Pinpoint the cell where the given text exists, returning its [x, y] midpoint coordinate. 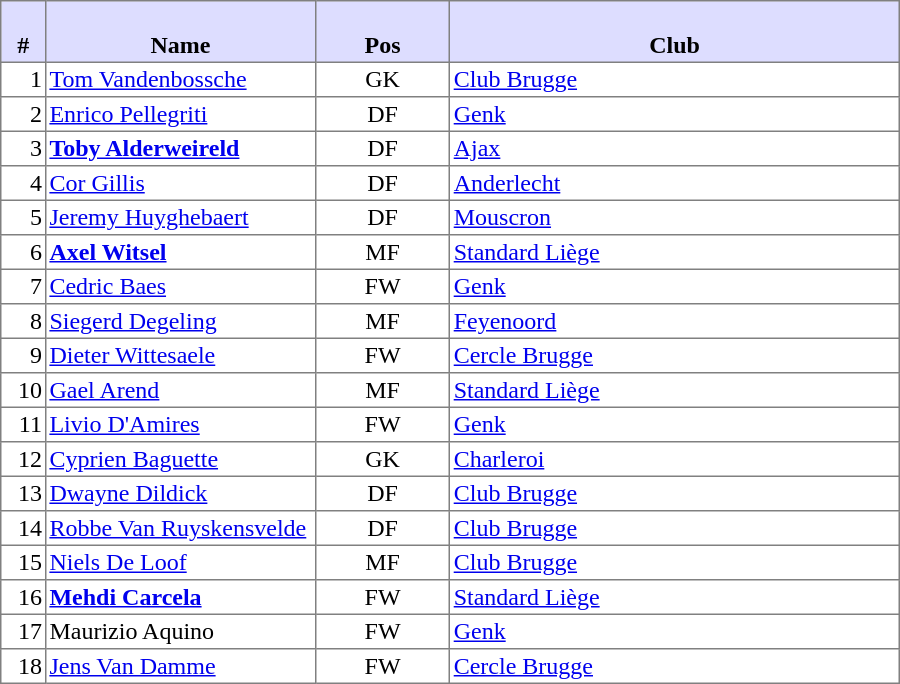
5 [24, 217]
7 [24, 286]
Dwayne Dildick [181, 493]
Pos [382, 32]
Jens Van Damme [181, 666]
6 [24, 252]
Mehdi Carcela [181, 597]
Cyprien Baguette [181, 459]
Name [181, 32]
Cedric Baes [181, 286]
18 [24, 666]
11 [24, 424]
Feyenoord [674, 321]
3 [24, 148]
Ajax [674, 148]
15 [24, 562]
Mouscron [674, 217]
Enrico Pellegriti [181, 114]
4 [24, 183]
Charleroi [674, 459]
13 [24, 493]
14 [24, 528]
12 [24, 459]
8 [24, 321]
Jeremy Huyghebaert [181, 217]
9 [24, 355]
# [24, 32]
Tom Vandenbossche [181, 79]
Dieter Wittesaele [181, 355]
Axel Witsel [181, 252]
17 [24, 631]
Maurizio Aquino [181, 631]
Anderlecht [674, 183]
Club [674, 32]
Siegerd Degeling [181, 321]
1 [24, 79]
16 [24, 597]
10 [24, 390]
Gael Arend [181, 390]
Cor Gillis [181, 183]
2 [24, 114]
Livio D'Amires [181, 424]
Robbe Van Ruyskensvelde [181, 528]
Toby Alderweireld [181, 148]
Niels De Loof [181, 562]
